Locate the cell with the specified text and output its [x, y] center coordinate. 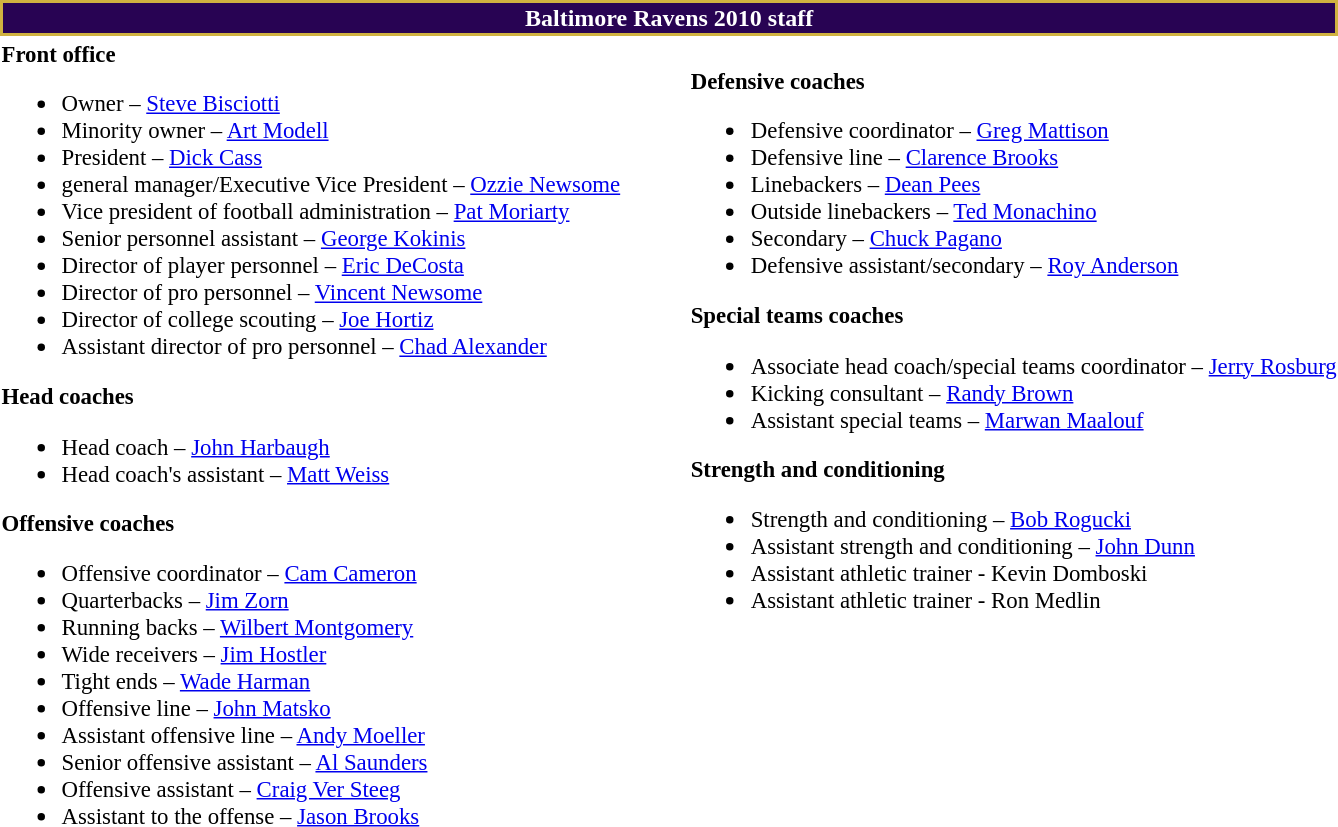
Baltimore Ravens 2010 staff [669, 18]
